Capture the cell that displays the provided text and extract its (X, Y) central coordinate. 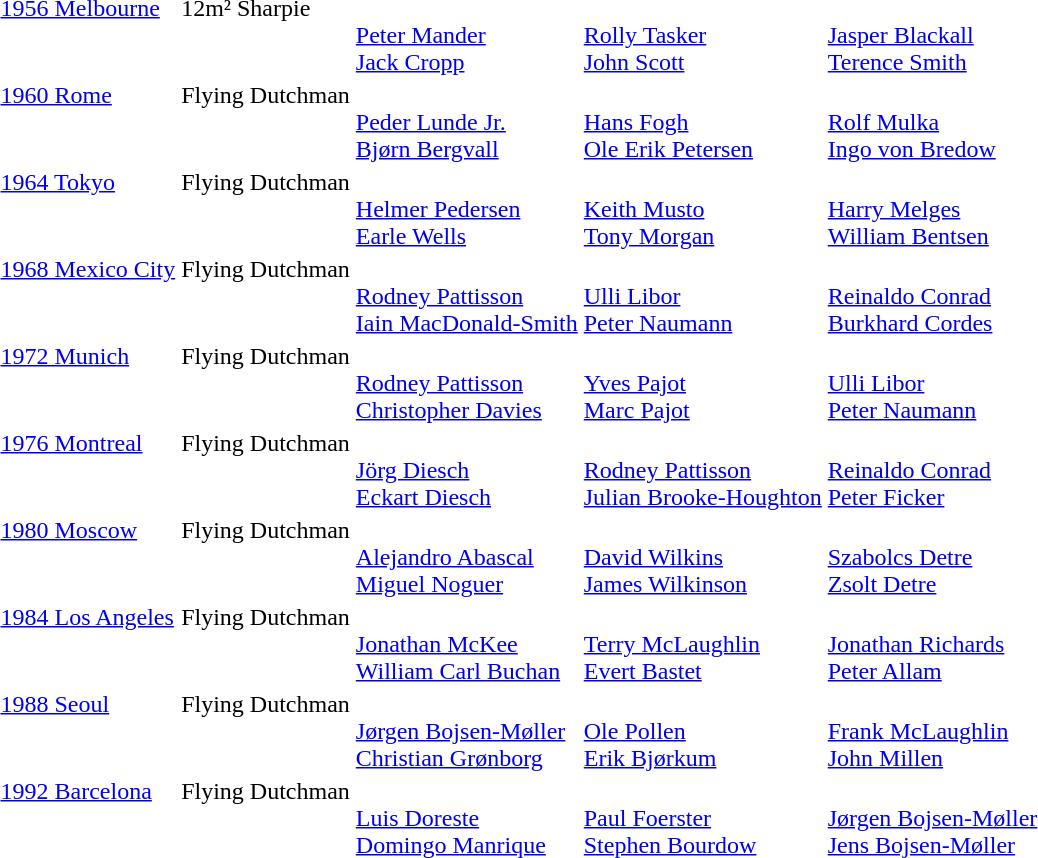
Terry McLaughlinEvert Bastet (702, 644)
Alejandro AbascalMiguel Noguer (466, 557)
Rodney PattissonJulian Brooke-Houghton (702, 470)
Helmer PedersenEarle Wells (466, 209)
Yves PajotMarc Pajot (702, 383)
Jonathan McKeeWilliam Carl Buchan (466, 644)
Jørgen Bojsen-MøllerChristian Grønborg (466, 731)
Hans FoghOle Erik Petersen (702, 122)
Ulli LiborPeter Naumann (702, 296)
David WilkinsJames Wilkinson (702, 557)
Keith MustoTony Morgan (702, 209)
Rodney PattissonIain MacDonald-Smith (466, 296)
Peder Lunde Jr.Bjørn Bergvall (466, 122)
Jörg DieschEckart Diesch (466, 470)
Rodney PattissonChristopher Davies (466, 383)
Ole PollenErik Bjørkum (702, 731)
